Capture the cell that displays the provided text and extract its [x, y] central coordinate. 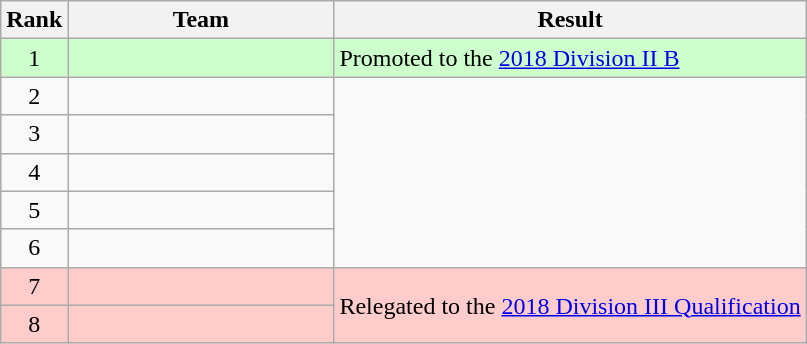
6 [34, 248]
Team [201, 20]
7 [34, 286]
3 [34, 134]
1 [34, 58]
Rank [34, 20]
2 [34, 96]
Relegated to the 2018 Division III Qualification [570, 305]
5 [34, 210]
4 [34, 172]
Result [570, 20]
Promoted to the 2018 Division II B [570, 58]
8 [34, 324]
